Identify which cell holds the provided text, then report its [X, Y] central coordinate. 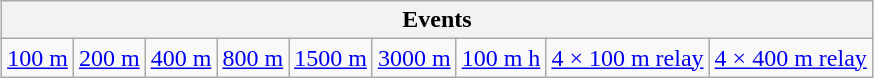
800 m [253, 58]
100 m [38, 58]
Events [438, 20]
100 m h [501, 58]
4 × 100 m relay [628, 58]
1500 m [331, 58]
3000 m [414, 58]
400 m [181, 58]
200 m [109, 58]
4 × 400 m relay [790, 58]
